Search for the cell housing the specified text and yield its [X, Y] center coordinate. 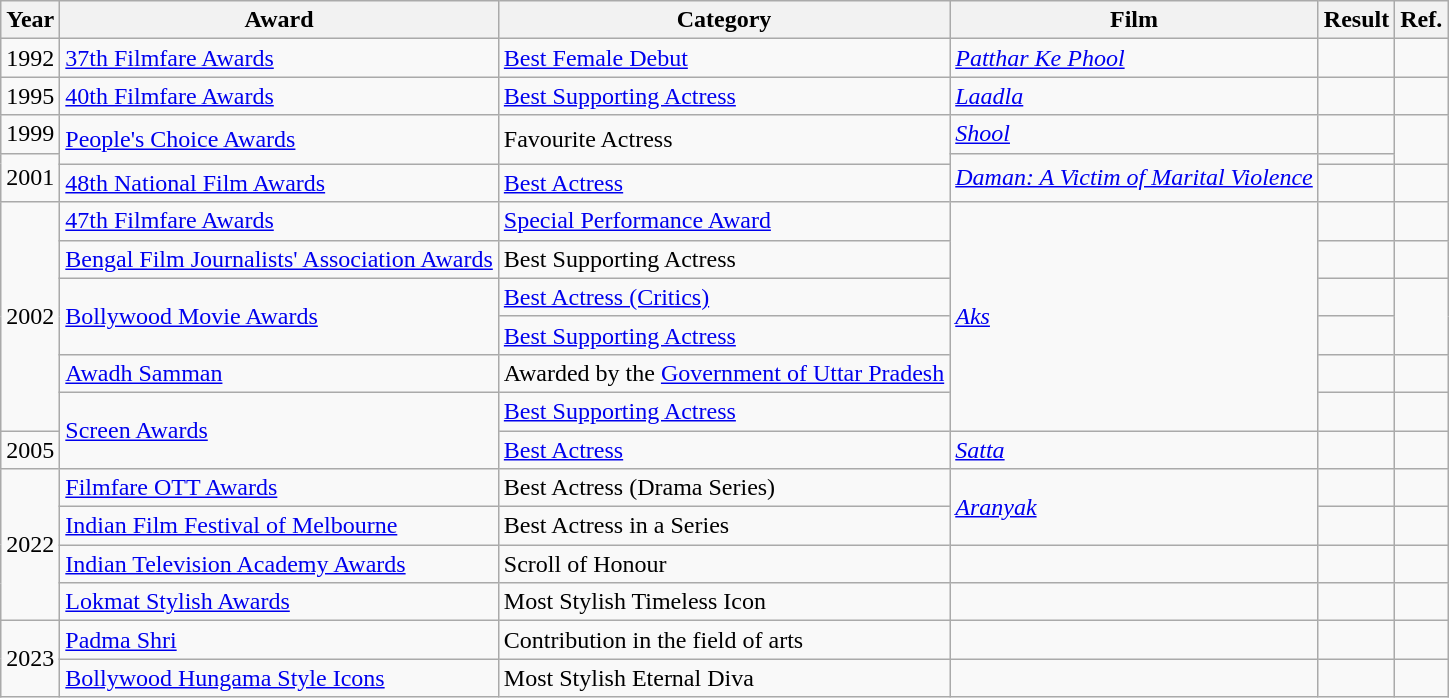
1992 [30, 58]
2022 [30, 545]
2001 [30, 178]
Indian Film Festival of Melbourne [280, 526]
Aks [1134, 316]
Contribution in the field of arts [724, 640]
Most Stylish Timeless Icon [724, 602]
Awadh Samman [280, 373]
Bollywood Movie Awards [280, 316]
2005 [30, 449]
Padma Shri [280, 640]
Daman: A Victim of Marital Violence [1134, 178]
Special Performance Award [724, 221]
Filmfare OTT Awards [280, 488]
1999 [30, 134]
1995 [30, 96]
Shool [1134, 134]
Lokmat Stylish Awards [280, 602]
People's Choice Awards [280, 140]
2002 [30, 316]
Favourite Actress [724, 140]
Laadla [1134, 96]
Scroll of Honour [724, 564]
Indian Television Academy Awards [280, 564]
Award [280, 20]
Screen Awards [280, 430]
Best Actress in a Series [724, 526]
Best Female Debut [724, 58]
Best Actress (Critics) [724, 297]
37th Filmfare Awards [280, 58]
Category [724, 20]
Satta [1134, 449]
40th Filmfare Awards [280, 96]
Most Stylish Eternal Diva [724, 678]
Aranyak [1134, 507]
47th Filmfare Awards [280, 221]
Bollywood Hungama Style Icons [280, 678]
Result [1356, 20]
2023 [30, 659]
Patthar Ke Phool [1134, 58]
Best Actress (Drama Series) [724, 488]
Year [30, 20]
Ref. [1422, 20]
Film [1134, 20]
Bengal Film Journalists' Association Awards [280, 259]
48th National Film Awards [280, 183]
Awarded by the Government of Uttar Pradesh [724, 373]
